Locate the cell with the specified text and output its [X, Y] center coordinate. 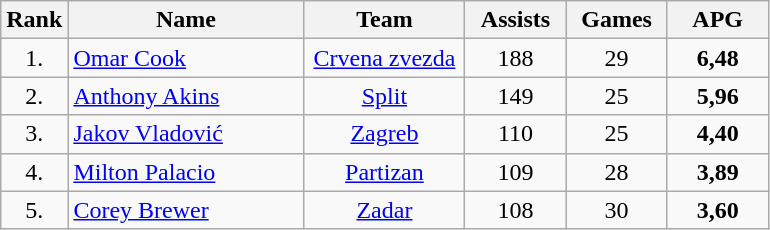
Partizan [384, 172]
4,40 [718, 134]
3,89 [718, 172]
29 [616, 58]
Omar Cook [186, 58]
Zadar [384, 210]
Team [384, 20]
3. [34, 134]
Assists [516, 20]
Zagreb [384, 134]
2. [34, 96]
Games [616, 20]
Crvena zvezda [384, 58]
188 [516, 58]
Split [384, 96]
110 [516, 134]
1. [34, 58]
3,60 [718, 210]
4. [34, 172]
109 [516, 172]
149 [516, 96]
5,96 [718, 96]
Corey Brewer [186, 210]
Rank [34, 20]
28 [616, 172]
108 [516, 210]
Anthony Akins [186, 96]
Jakov Vladović [186, 134]
Name [186, 20]
30 [616, 210]
APG [718, 20]
6,48 [718, 58]
5. [34, 210]
Milton Palacio [186, 172]
